Return the (x, y) coordinate for the center point of the cell that contains the specified text.  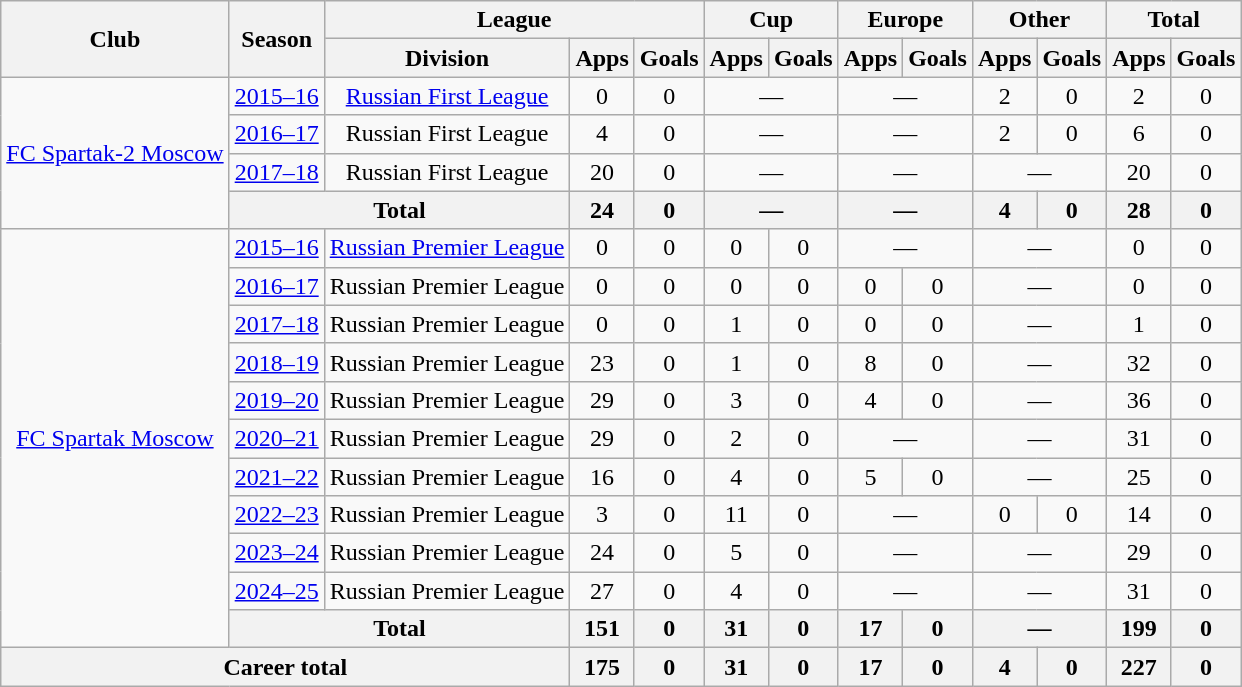
151 (602, 629)
FC Spartak-2 Moscow (115, 153)
Career total (286, 667)
Division (447, 58)
Season (276, 39)
25 (1139, 477)
Cup (771, 20)
Europe (905, 20)
11 (736, 515)
Club (115, 39)
36 (1139, 400)
2019–20 (276, 400)
16 (602, 477)
6 (1139, 134)
2022–23 (276, 515)
Other (1039, 20)
FC Spartak Moscow (115, 438)
2018–19 (276, 362)
2023–24 (276, 553)
32 (1139, 362)
2024–25 (276, 591)
2020–21 (276, 438)
14 (1139, 515)
23 (602, 362)
8 (870, 362)
League (514, 20)
27 (602, 591)
227 (1139, 667)
175 (602, 667)
199 (1139, 629)
2021–22 (276, 477)
28 (1139, 210)
